Return [x, y] of the center of cell containing provided text 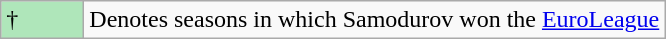
Denotes seasons in which Samodurov won the EuroLeague [374, 20]
† [42, 20]
